Return the [X, Y] coordinate for the center point of the cell that contains the specified text.  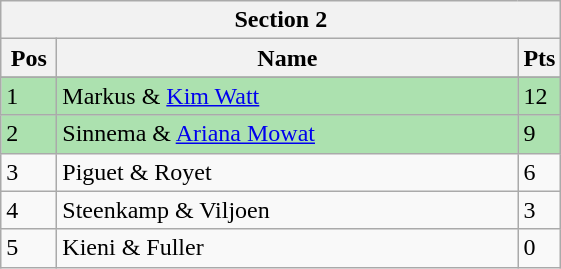
1 [29, 96]
Kieni & Fuller [288, 248]
Markus & Kim Watt [288, 96]
Sinnema & Ariana Mowat [288, 134]
5 [29, 248]
12 [540, 96]
0 [540, 248]
Name [288, 58]
4 [29, 210]
2 [29, 134]
6 [540, 172]
Section 2 [281, 20]
9 [540, 134]
Steenkamp & Viljoen [288, 210]
Pos [29, 58]
Pts [540, 58]
Piguet & Royet [288, 172]
